Provide the [X, Y] coordinate of the cell's center where the given text is located.  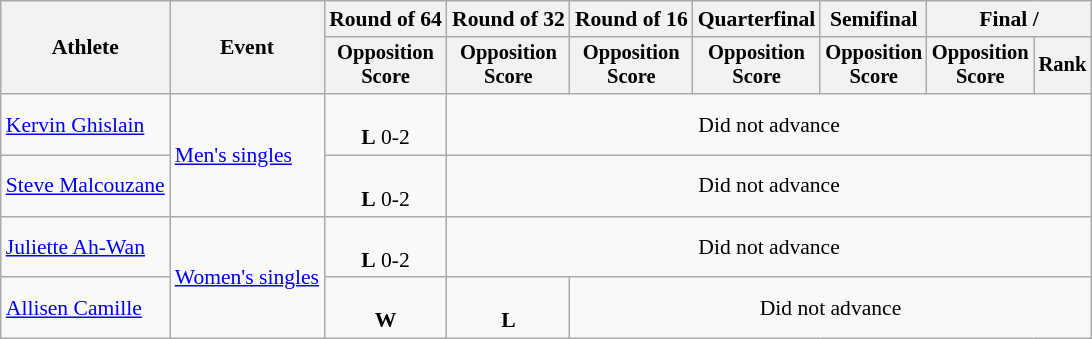
Steve Malcouzane [86, 186]
Allisen Camille [86, 308]
Final / [1009, 19]
Round of 32 [508, 19]
Round of 16 [632, 19]
Kervin Ghislain [86, 124]
Semifinal [874, 19]
Rank [1063, 66]
Women's singles [247, 278]
Event [247, 48]
Round of 64 [386, 19]
L [508, 308]
Men's singles [247, 155]
W [386, 308]
Quarterfinal [757, 19]
Athlete [86, 48]
Juliette Ah-Wan [86, 248]
